Determine the [X, Y] coordinate at the center of the cell enclosing the given text.  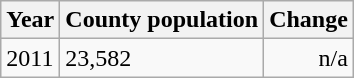
23,582 [162, 58]
2011 [30, 58]
Change [309, 20]
County population [162, 20]
Year [30, 20]
n/a [309, 58]
